From the cell containing the given text, extract its center point as [X, Y] coordinate. 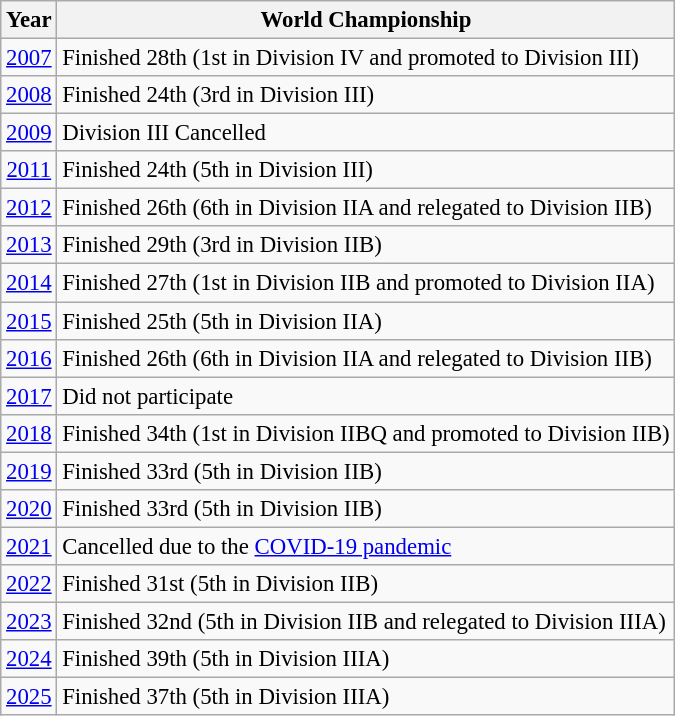
2021 [29, 546]
2022 [29, 584]
Finished 24th (5th in Division III) [366, 170]
2024 [29, 659]
2023 [29, 621]
2020 [29, 509]
2019 [29, 471]
2007 [29, 58]
World Championship [366, 20]
Finished 29th (3rd in Division IIB) [366, 245]
2013 [29, 245]
Year [29, 20]
2016 [29, 358]
2018 [29, 433]
2012 [29, 208]
Finished 24th (3rd in Division III) [366, 95]
Finished 32nd (5th in Division IIB and relegated to Division IIIA) [366, 621]
2014 [29, 283]
Finished 27th (1st in Division IIB and promoted to Division IIA) [366, 283]
Division III Cancelled [366, 133]
Finished 37th (5th in Division IIIA) [366, 697]
2009 [29, 133]
2011 [29, 170]
2008 [29, 95]
Cancelled due to the COVID-19 pandemic [366, 546]
Did not participate [366, 396]
Finished 39th (5th in Division IIIA) [366, 659]
2025 [29, 697]
Finished 25th (5th in Division IIA) [366, 321]
Finished 28th (1st in Division IV and promoted to Division III) [366, 58]
Finished 31st (5th in Division IIB) [366, 584]
2015 [29, 321]
2017 [29, 396]
Finished 34th (1st in Division IIBQ and promoted to Division IIB) [366, 433]
